Search for the cell housing the specified text and yield its (X, Y) center coordinate. 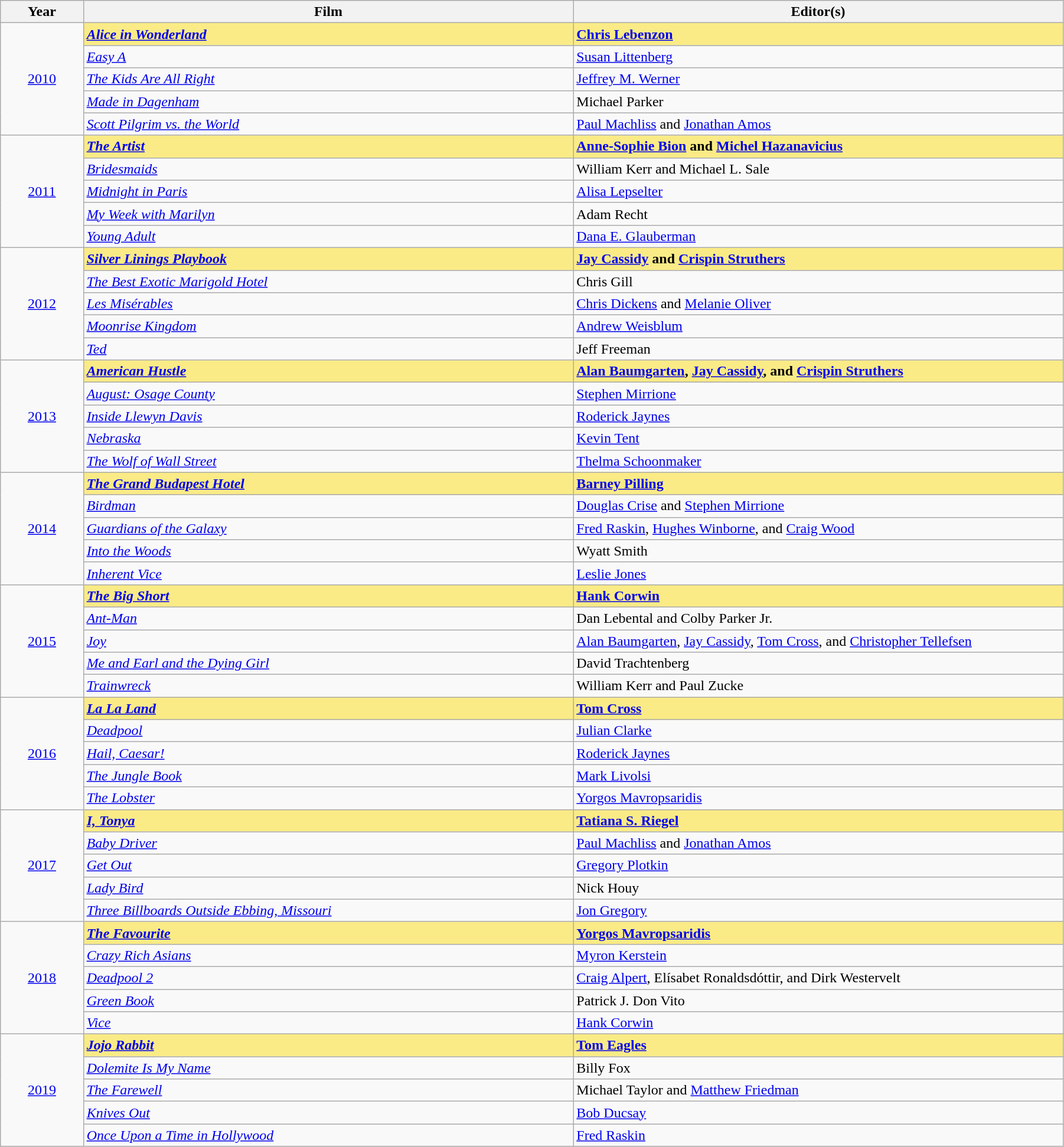
Ted (328, 349)
2013 (42, 416)
Deadpool 2 (328, 978)
Silver Linings Playbook (328, 259)
Billy Fox (818, 1068)
Dolemite Is My Name (328, 1068)
Knives Out (328, 1113)
Mark Livolsi (818, 776)
I, Tonya (328, 821)
Bridesmaids (328, 169)
Jeffrey M. Werner (818, 79)
2016 (42, 753)
Kevin Tent (818, 439)
Michael Taylor and Matthew Friedman (818, 1090)
Bob Ducsay (818, 1113)
Joy (328, 641)
The Big Short (328, 596)
The Jungle Book (328, 776)
Inside Llewyn Davis (328, 416)
Tom Cross (818, 708)
Patrick J. Don Vito (818, 1001)
The Lobster (328, 798)
Film (328, 12)
2019 (42, 1090)
Hail, Caesar! (328, 753)
David Trachtenberg (818, 664)
The Kids Are All Right (328, 79)
Nebraska (328, 439)
La La Land (328, 708)
Thelma Schoonmaker (818, 461)
Dan Lebental and Colby Parker Jr. (818, 618)
William Kerr and Michael L. Sale (818, 169)
The Wolf of Wall Street (328, 461)
The Grand Budapest Hotel (328, 483)
Barney Pilling (818, 483)
Wyatt Smith (818, 551)
The Farewell (328, 1090)
Alice in Wonderland (328, 34)
Once Upon a Time in Hollywood (328, 1135)
Midnight in Paris (328, 191)
Young Adult (328, 236)
Leslie Jones (818, 573)
Green Book (328, 1001)
Michael Parker (818, 102)
Fred Raskin, Hughes Winborne, and Craig Wood (818, 528)
Guardians of the Galaxy (328, 528)
Year (42, 12)
Jay Cassidy and Crispin Struthers (818, 259)
Scott Pilgrim vs. the World (328, 124)
Stephen Mirrione (818, 394)
2017 (42, 865)
Inherent Vice (328, 573)
Trainwreck (328, 686)
Chris Dickens and Melanie Oliver (818, 304)
Les Misérables (328, 304)
2012 (42, 303)
Moonrise Kingdom (328, 326)
2014 (42, 528)
American Hustle (328, 371)
Anne-Sophie Bion and Michel Hazanavicius (818, 146)
Me and Earl and the Dying Girl (328, 664)
Lady Bird (328, 888)
Andrew Weisblum (818, 326)
Deadpool (328, 731)
Birdman (328, 506)
Jon Gregory (818, 910)
Editor(s) (818, 12)
The Best Exotic Marigold Hotel (328, 282)
Adam Recht (818, 214)
William Kerr and Paul Zucke (818, 686)
Tatiana S. Riegel (818, 821)
2010 (42, 79)
August: Osage County (328, 394)
Craig Alpert, Elísabet Ronaldsdóttir, and Dirk Westervelt (818, 978)
My Week with Marilyn (328, 214)
Get Out (328, 865)
Dana E. Glauberman (818, 236)
Susan Littenberg (818, 57)
Myron Kerstein (818, 955)
Alan Baumgarten, Jay Cassidy, Tom Cross, and Christopher Tellefsen (818, 641)
Baby Driver (328, 843)
Tom Eagles (818, 1045)
Chris Lebenzon (818, 34)
The Artist (328, 146)
Nick Houy (818, 888)
Crazy Rich Asians (328, 955)
Alan Baumgarten, Jay Cassidy, and Crispin Struthers (818, 371)
Three Billboards Outside Ebbing, Missouri (328, 910)
Gregory Plotkin (818, 865)
Ant-Man (328, 618)
Easy A (328, 57)
2011 (42, 191)
Alisa Lepselter (818, 191)
Chris Gill (818, 282)
Julian Clarke (818, 731)
The Favourite (328, 933)
2018 (42, 978)
Jojo Rabbit (328, 1045)
Douglas Crise and Stephen Mirrione (818, 506)
Made in Dagenham (328, 102)
2015 (42, 641)
Jeff Freeman (818, 349)
Into the Woods (328, 551)
Fred Raskin (818, 1135)
Vice (328, 1023)
